Output the [X, Y] coordinate of the center of the cell containing the given text.  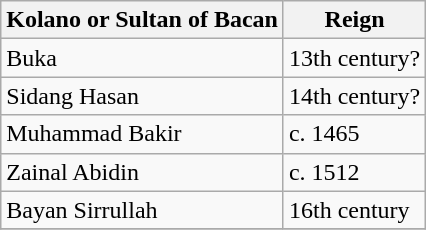
13th century? [354, 58]
Sidang Hasan [142, 96]
Zainal Abidin [142, 172]
14th century? [354, 96]
16th century [354, 210]
Muhammad Bakir [142, 134]
Bayan Sirrullah [142, 210]
Kolano or Sultan of Bacan [142, 20]
c. 1465 [354, 134]
Reign [354, 20]
Buka [142, 58]
c. 1512 [354, 172]
